Provide the [X, Y] coordinate of the cell's center where the given text is located.  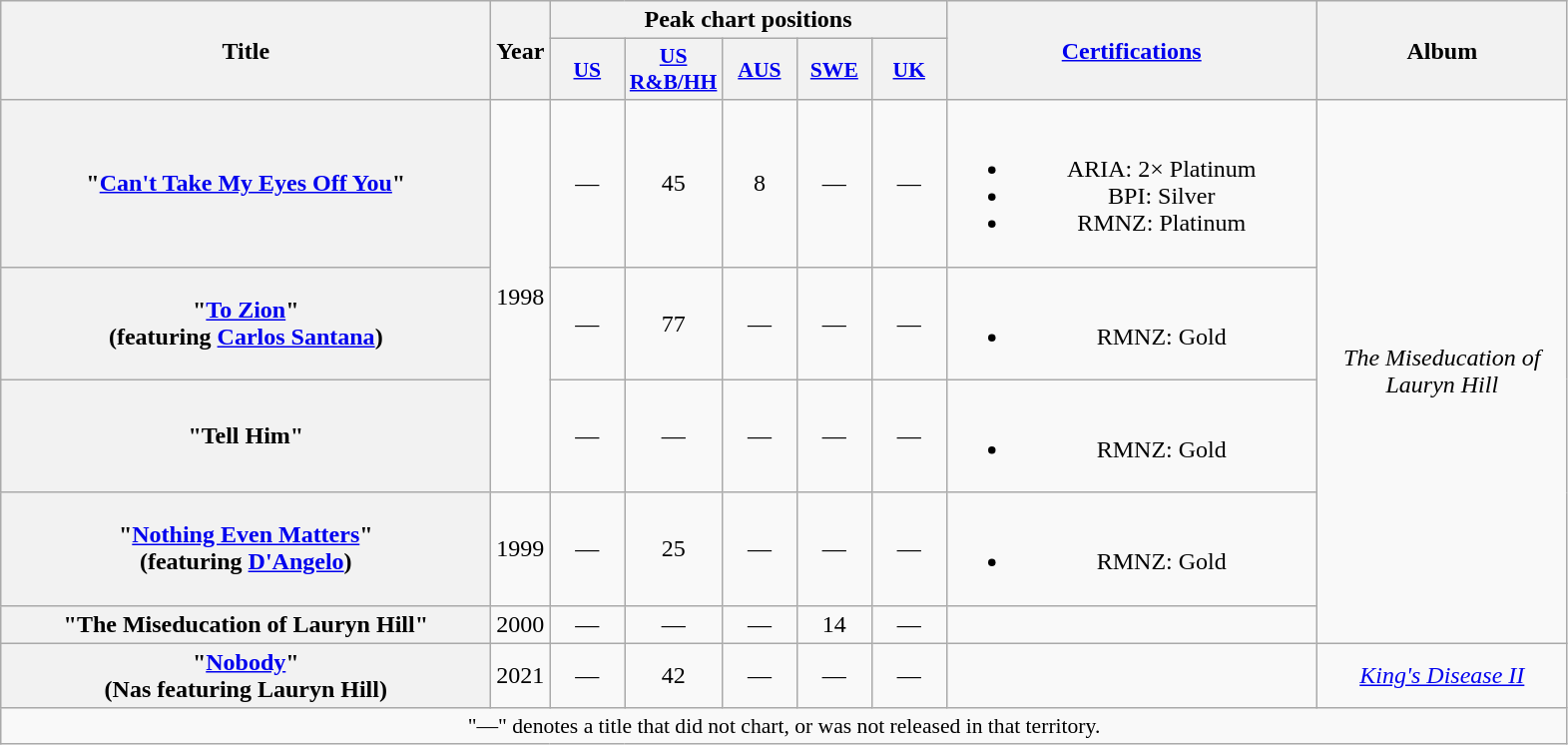
1999 [521, 549]
ARIA: 2× PlatinumBPI: SilverRMNZ: Platinum [1132, 184]
US [587, 70]
"Can't Take My Eyes Off You" [246, 184]
8 [759, 184]
25 [674, 549]
AUS [759, 70]
"Nobody"(Nas featuring Lauryn Hill) [246, 675]
Certifications [1132, 50]
King's Disease II [1441, 675]
2000 [521, 624]
Year [521, 50]
"—" denotes a title that did not chart, or was not released in that territory. [784, 726]
1998 [521, 296]
US R&B/HH [674, 70]
"To Zion"(featuring Carlos Santana) [246, 324]
Album [1441, 50]
45 [674, 184]
"The Miseducation of Lauryn Hill" [246, 624]
UK [908, 70]
"Tell Him" [246, 435]
Peak chart positions [749, 20]
Title [246, 50]
77 [674, 324]
"Nothing Even Matters"(featuring D'Angelo) [246, 549]
The Miseducation of Lauryn Hill [1441, 372]
SWE [834, 70]
14 [834, 624]
2021 [521, 675]
42 [674, 675]
